Find where the given text appears and provide that cell's center as [X, Y] coordinate. 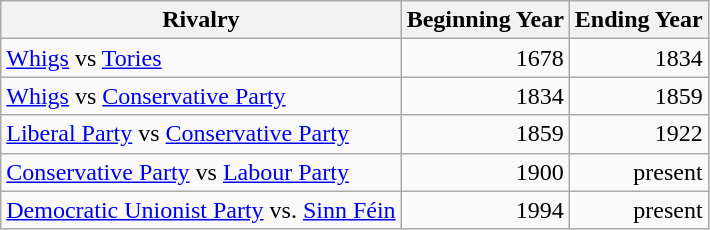
Democratic Unionist Party vs. Sinn Féin [201, 210]
1678 [485, 58]
Whigs vs Tories [201, 58]
1900 [485, 172]
Beginning Year [485, 20]
Conservative Party vs Labour Party [201, 172]
1994 [485, 210]
Whigs vs Conservative Party [201, 96]
Ending Year [638, 20]
Rivalry [201, 20]
1922 [638, 134]
Liberal Party vs Conservative Party [201, 134]
